Capture the cell that displays the provided text and extract its [X, Y] central coordinate. 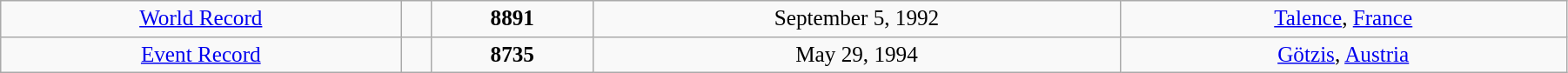
8735 [513, 55]
Event Record [201, 55]
8891 [513, 19]
Götzis, Austria [1344, 55]
Talence, France [1344, 19]
May 29, 1994 [856, 55]
September 5, 1992 [856, 19]
World Record [201, 19]
